Find where the given text appears and provide that cell's center as [x, y] coordinate. 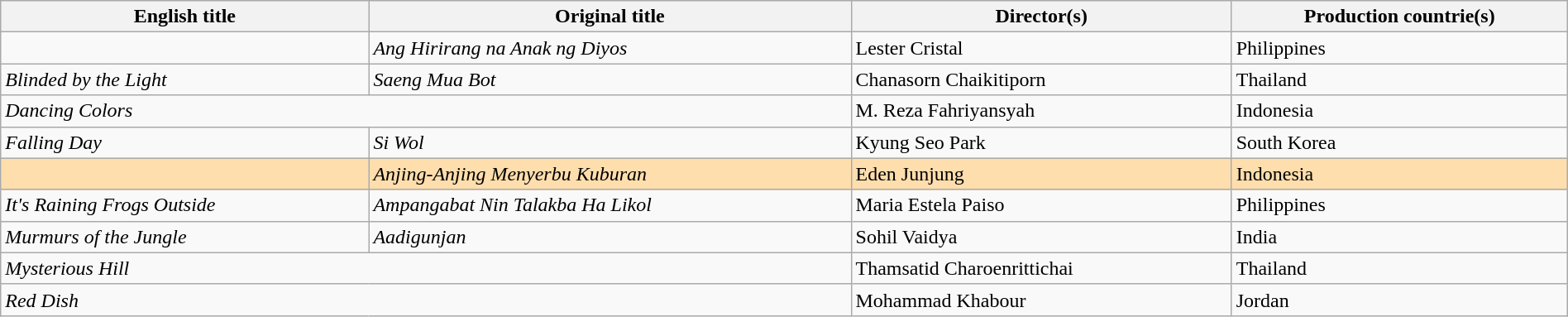
Director(s) [1041, 17]
Ampangabat Nin Talakba Ha Likol [610, 205]
It's Raining Frogs Outside [185, 205]
Sohil Vaidya [1041, 237]
Original title [610, 17]
Chanasorn Chaikitiporn [1041, 79]
Lester Cristal [1041, 48]
Production countrie(s) [1399, 17]
Falling Day [185, 142]
Anjing-Anjing Menyerbu Kuburan [610, 174]
South Korea [1399, 142]
Jordan [1399, 300]
Ang Hirirang na Anak ng Diyos [610, 48]
Si Wol [610, 142]
Blinded by the Light [185, 79]
Eden Junjung [1041, 174]
English title [185, 17]
Mysterious Hill [426, 268]
M. Reza Fahriyansyah [1041, 111]
Murmurs of the Jungle [185, 237]
Mohammad Khabour [1041, 300]
Saeng Mua Bot [610, 79]
India [1399, 237]
Maria Estela Paiso [1041, 205]
Dancing Colors [426, 111]
Aadigunjan [610, 237]
Red Dish [426, 300]
Kyung Seo Park [1041, 142]
Thamsatid Charoenrittichai [1041, 268]
